Pinpoint the cell where the given text exists, returning its [x, y] midpoint coordinate. 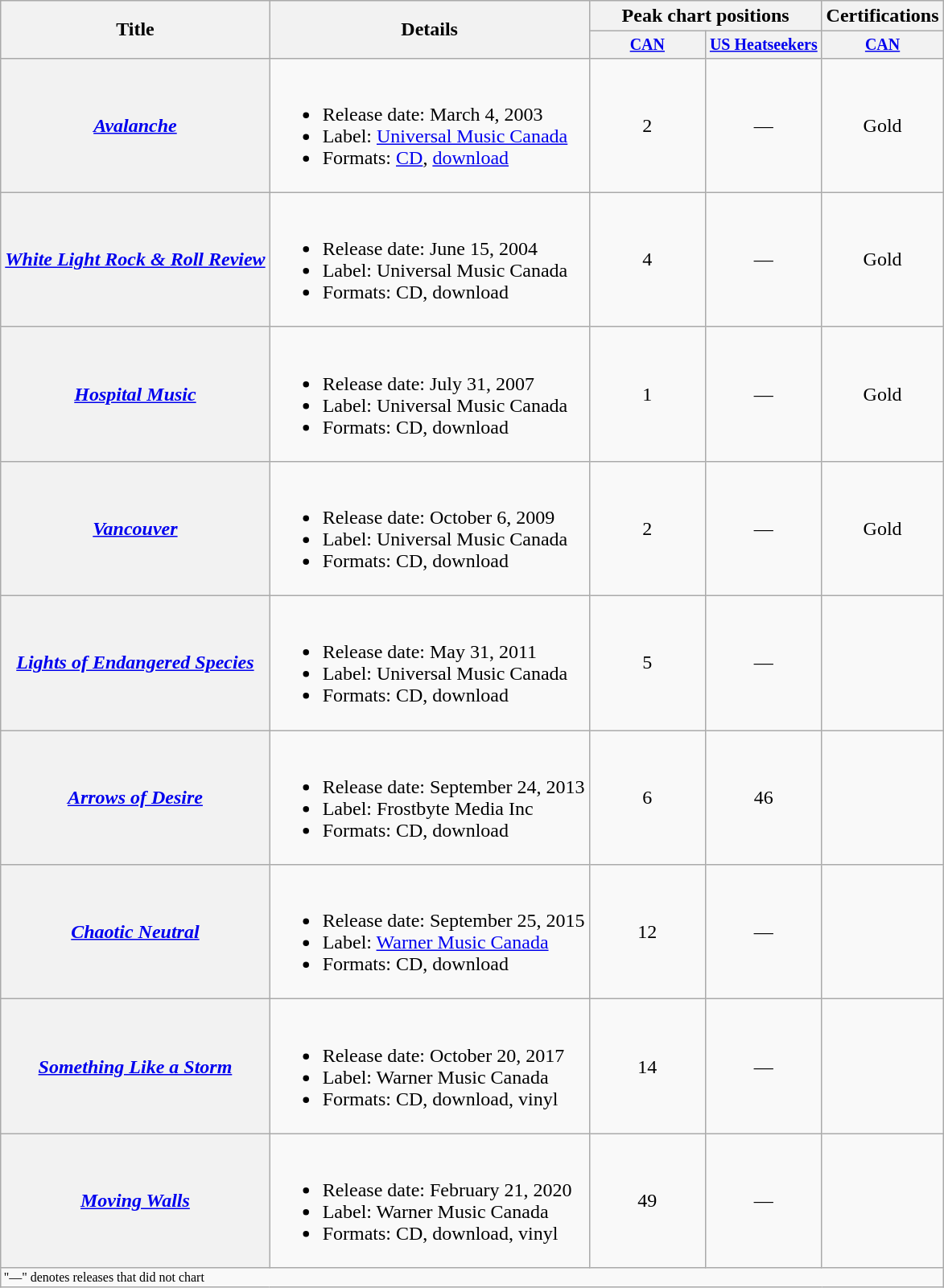
14 [647, 1067]
Certifications [882, 16]
Release date: October 20, 2017Label: Warner Music CanadaFormats: CD, download, vinyl [430, 1067]
Hospital Music [135, 394]
Vancouver [135, 528]
US Heatseekers [764, 45]
Release date: March 4, 2003Label: Universal Music CanadaFormats: CD, download [430, 126]
Moving Walls [135, 1200]
"—" denotes releases that did not chart [472, 1278]
1 [647, 394]
5 [647, 663]
12 [647, 932]
Details [430, 30]
Release date: May 31, 2011Label: Universal Music CanadaFormats: CD, download [430, 663]
4 [647, 259]
Arrows of Desire [135, 798]
Avalanche [135, 126]
6 [647, 798]
49 [647, 1200]
Release date: June 15, 2004Label: Universal Music CanadaFormats: CD, download [430, 259]
Lights of Endangered Species [135, 663]
Release date: September 24, 2013Label: Frostbyte Media IncFormats: CD, download [430, 798]
Something Like a Storm [135, 1067]
Release date: September 25, 2015Label: Warner Music CanadaFormats: CD, download [430, 932]
White Light Rock & Roll Review [135, 259]
Chaotic Neutral [135, 932]
46 [764, 798]
Peak chart positions [705, 16]
Release date: February 21, 2020Label: Warner Music CanadaFormats: CD, download, vinyl [430, 1200]
Release date: October 6, 2009Label: Universal Music CanadaFormats: CD, download [430, 528]
Release date: July 31, 2007Label: Universal Music CanadaFormats: CD, download [430, 394]
Title [135, 30]
